Extract the [X, Y] coordinate from the center of the cell holding the provided text.  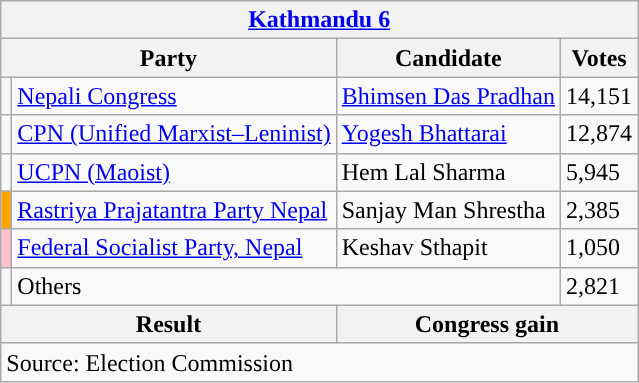
Hem Lal Sharma [448, 172]
Votes [600, 58]
Nepali Congress [174, 96]
2,385 [600, 210]
5,945 [600, 172]
Bhimsen Das Pradhan [448, 96]
14,151 [600, 96]
CPN (Unified Marxist–Leninist) [174, 134]
Party [168, 58]
Candidate [448, 58]
1,050 [600, 248]
12,874 [600, 134]
Sanjay Man Shrestha [448, 210]
Others [286, 286]
UCPN (Maoist) [174, 172]
Result [168, 324]
Congress gain [486, 324]
Source: Election Commission [320, 362]
2,821 [600, 286]
Yogesh Bhattarai [448, 134]
Rastriya Prajatantra Party Nepal [174, 210]
Federal Socialist Party, Nepal [174, 248]
Kathmandu 6 [320, 20]
Keshav Sthapit [448, 248]
